Return the [X, Y] coordinate for the center point of the cell that contains the specified text.  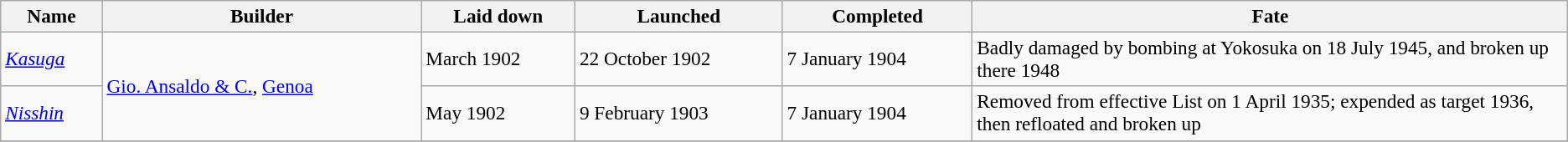
Kasuga [52, 58]
Name [52, 16]
May 1902 [498, 114]
9 February 1903 [679, 114]
Nisshin [52, 114]
Gio. Ansaldo & C., Genoa [261, 86]
Badly damaged by bombing at Yokosuka on 18 July 1945, and broken up there 1948 [1270, 58]
Builder [261, 16]
Laid down [498, 16]
Removed from effective List on 1 April 1935; expended as target 1936, then refloated and broken up [1270, 114]
Fate [1270, 16]
March 1902 [498, 58]
Launched [679, 16]
Completed [878, 16]
22 October 1902 [679, 58]
